For the text-containing cell, return its midpoint in (x, y) coordinate format. 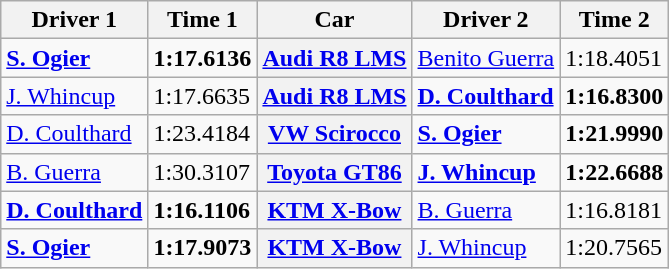
Driver 2 (486, 20)
1:23.4184 (202, 134)
Time 1 (202, 20)
1:18.4051 (614, 58)
Driver 1 (74, 20)
1:22.6688 (614, 172)
1:17.6136 (202, 58)
1:17.6635 (202, 96)
1:16.8181 (614, 210)
1:30.3107 (202, 172)
1:17.9073 (202, 248)
1:16.8300 (614, 96)
1:16.1106 (202, 210)
1:21.9990 (614, 134)
Time 2 (614, 20)
Car (334, 20)
1:20.7565 (614, 248)
VW Scirocco (334, 134)
Benito Guerra (486, 58)
Toyota GT86 (334, 172)
